Extract the [X, Y] coordinate from the center of the cell holding the provided text.  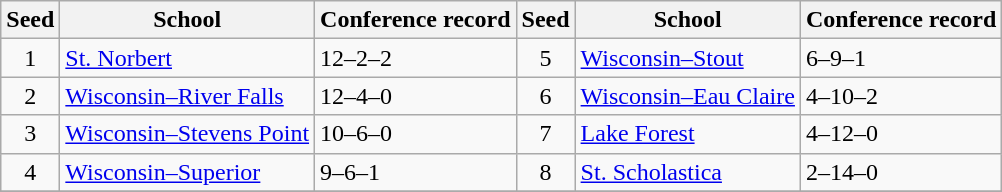
9–6–1 [416, 172]
St. Scholastica [688, 172]
12–2–2 [416, 58]
6–9–1 [900, 58]
St. Norbert [188, 58]
4–12–0 [900, 134]
3 [30, 134]
Wisconsin–Eau Claire [688, 96]
4 [30, 172]
1 [30, 58]
4–10–2 [900, 96]
8 [546, 172]
2–14–0 [900, 172]
7 [546, 134]
Wisconsin–River Falls [188, 96]
2 [30, 96]
10–6–0 [416, 134]
6 [546, 96]
Wisconsin–Superior [188, 172]
12–4–0 [416, 96]
Wisconsin–Stevens Point [188, 134]
Wisconsin–Stout [688, 58]
5 [546, 58]
Lake Forest [688, 134]
